Return the [X, Y] coordinate for the center point of the cell that contains the specified text.  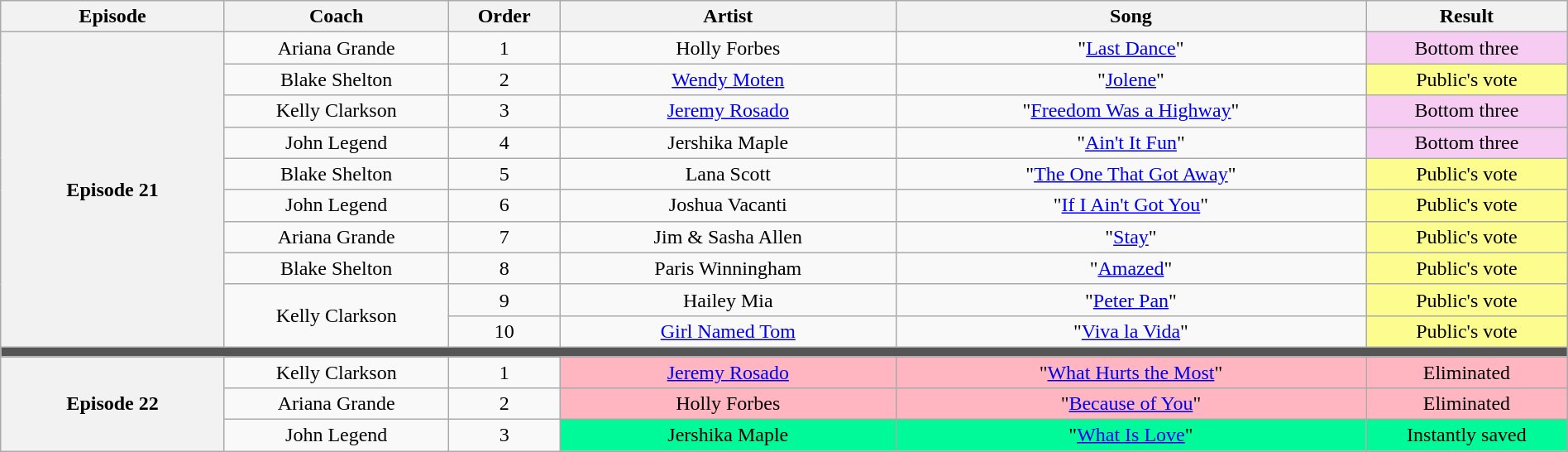
"The One That Got Away" [1131, 174]
Order [504, 17]
Paris Winningham [728, 268]
7 [504, 237]
"Stay" [1131, 237]
Episode 21 [112, 190]
Lana Scott [728, 174]
10 [504, 331]
6 [504, 205]
"Viva la Vida" [1131, 331]
Episode 22 [112, 403]
4 [504, 142]
Song [1131, 17]
"Because of You" [1131, 404]
"Ain't It Fun" [1131, 142]
Jim & Sasha Allen [728, 237]
Result [1467, 17]
Episode [112, 17]
5 [504, 174]
"If I Ain't Got You" [1131, 205]
Hailey Mia [728, 300]
"Jolene" [1131, 79]
9 [504, 300]
Artist [728, 17]
Girl Named Tom [728, 331]
"Freedom Was a Highway" [1131, 111]
Coach [336, 17]
"Last Dance" [1131, 48]
"What Hurts the Most" [1131, 372]
"Peter Pan" [1131, 300]
Instantly saved [1467, 435]
8 [504, 268]
"What Is Love" [1131, 435]
Joshua Vacanti [728, 205]
"Amazed" [1131, 268]
Wendy Moten [728, 79]
